Capture the cell that displays the provided text and extract its [X, Y] central coordinate. 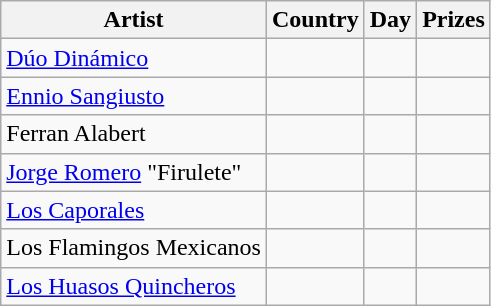
Country [315, 20]
Ennio Sangiusto [134, 96]
Jorge Romero "Firulete" [134, 172]
Day [390, 20]
Los Caporales [134, 210]
Los Flamingos Mexicanos [134, 248]
Artist [134, 20]
Ferran Alabert [134, 134]
Los Huasos Quincheros [134, 286]
Prizes [454, 20]
Dúo Dinámico [134, 58]
